Extract the (x, y) coordinate from the center of the cell holding the provided text.  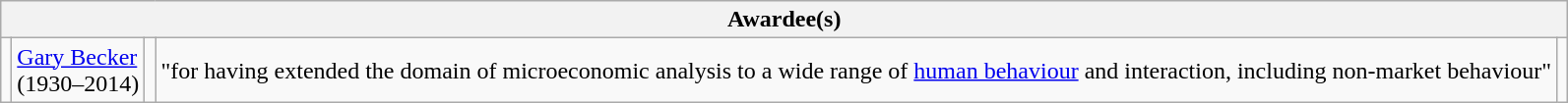
"for having extended the domain of microeconomic analysis to a wide range of human behaviour and interaction, including non-market behaviour" (856, 71)
Awardee(s) (784, 20)
Gary Becker(1930–2014) (79, 71)
